Scan for the cell matching the given text and deliver its [x, y] coordinate at center. 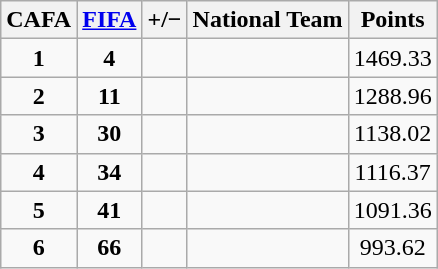
FIFA [110, 20]
1138.02 [392, 134]
993.62 [392, 248]
+/− [164, 20]
Points [392, 20]
2 [39, 96]
1116.37 [392, 172]
CAFA [39, 20]
66 [110, 248]
6 [39, 248]
National Team [268, 20]
1469.33 [392, 58]
1 [39, 58]
3 [39, 134]
30 [110, 134]
1288.96 [392, 96]
41 [110, 210]
1091.36 [392, 210]
11 [110, 96]
5 [39, 210]
34 [110, 172]
